Pinpoint the cell where the given text exists, returning its [x, y] midpoint coordinate. 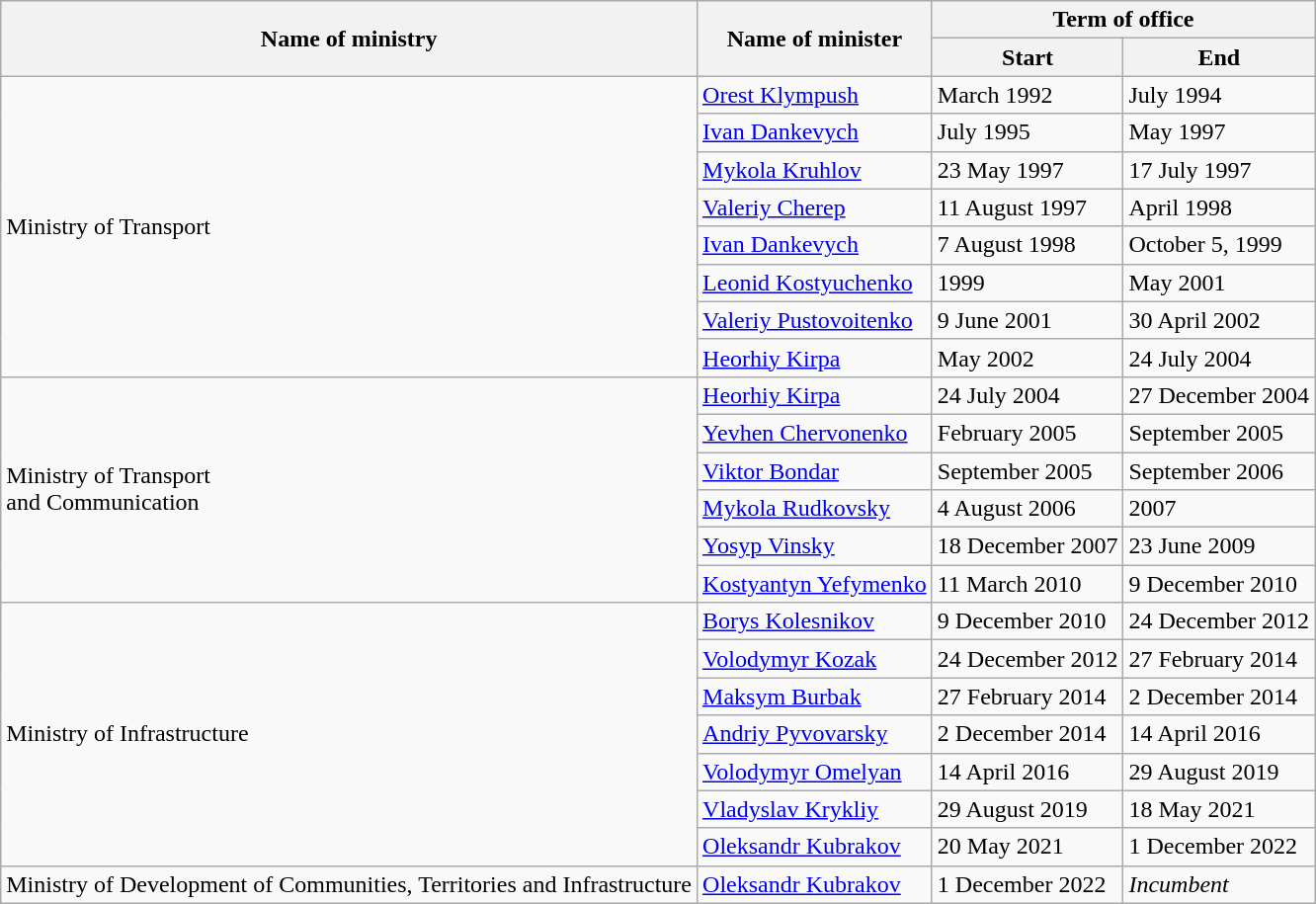
30 April 2002 [1219, 320]
20 May 2021 [1028, 847]
July 1994 [1219, 95]
April 1998 [1219, 207]
Kostyantyn Yefymenko [815, 584]
Name of minister [815, 39]
Valeriy Pustovoitenko [815, 320]
Name of ministry [350, 39]
July 1995 [1028, 132]
October 5, 1999 [1219, 245]
Ministry of Infrastructure [350, 734]
Andriy Pyvovarsky [815, 734]
9 June 2001 [1028, 320]
11 March 2010 [1028, 584]
Ministry of Development of Communities, Territories and Infrastructure [350, 884]
7 August 1998 [1028, 245]
23 May 1997 [1028, 170]
Incumbent [1219, 884]
March 1992 [1028, 95]
4 August 2006 [1028, 509]
May 1997 [1219, 132]
Volodymyr Omelyan [815, 772]
18 December 2007 [1028, 546]
Leonid Kostyuchenko [815, 283]
2007 [1219, 509]
May 2002 [1028, 358]
Vladyslav Krykliy [815, 809]
23 June 2009 [1219, 546]
Volodymyr Kozak [815, 659]
Borys Kolesnikov [815, 621]
Yosyp Vinsky [815, 546]
Yevhen Chervonenko [815, 433]
Ministry of Transport and Communication [350, 489]
11 August 1997 [1028, 207]
February 2005 [1028, 433]
Mykola Rudkovsky [815, 509]
17 July 1997 [1219, 170]
Orest Klympush [815, 95]
Viktor Bondar [815, 471]
Ministry of Transport [350, 226]
1999 [1028, 283]
Term of office [1122, 20]
Maksym Burbak [815, 697]
September 2006 [1219, 471]
Mykola Kruhlov [815, 170]
27 December 2004 [1219, 395]
Valeriy Cherep [815, 207]
18 May 2021 [1219, 809]
End [1219, 57]
May 2001 [1219, 283]
Start [1028, 57]
